Scan for the cell matching the given text and deliver its [x, y] coordinate at center. 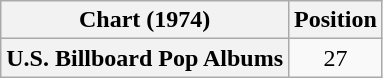
27 [336, 58]
Position [336, 20]
Chart (1974) [145, 20]
U.S. Billboard Pop Albums [145, 58]
